Pinpoint the cell where the given text exists, returning its (X, Y) midpoint coordinate. 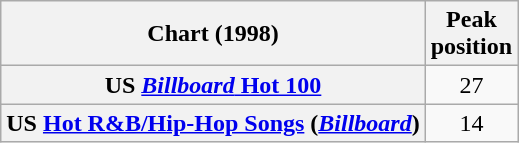
Peakposition (471, 34)
14 (471, 123)
US Hot R&B/Hip-Hop Songs (Billboard) (213, 123)
US Billboard Hot 100 (213, 85)
27 (471, 85)
Chart (1998) (213, 34)
